Return [x, y] of the center of cell containing provided text 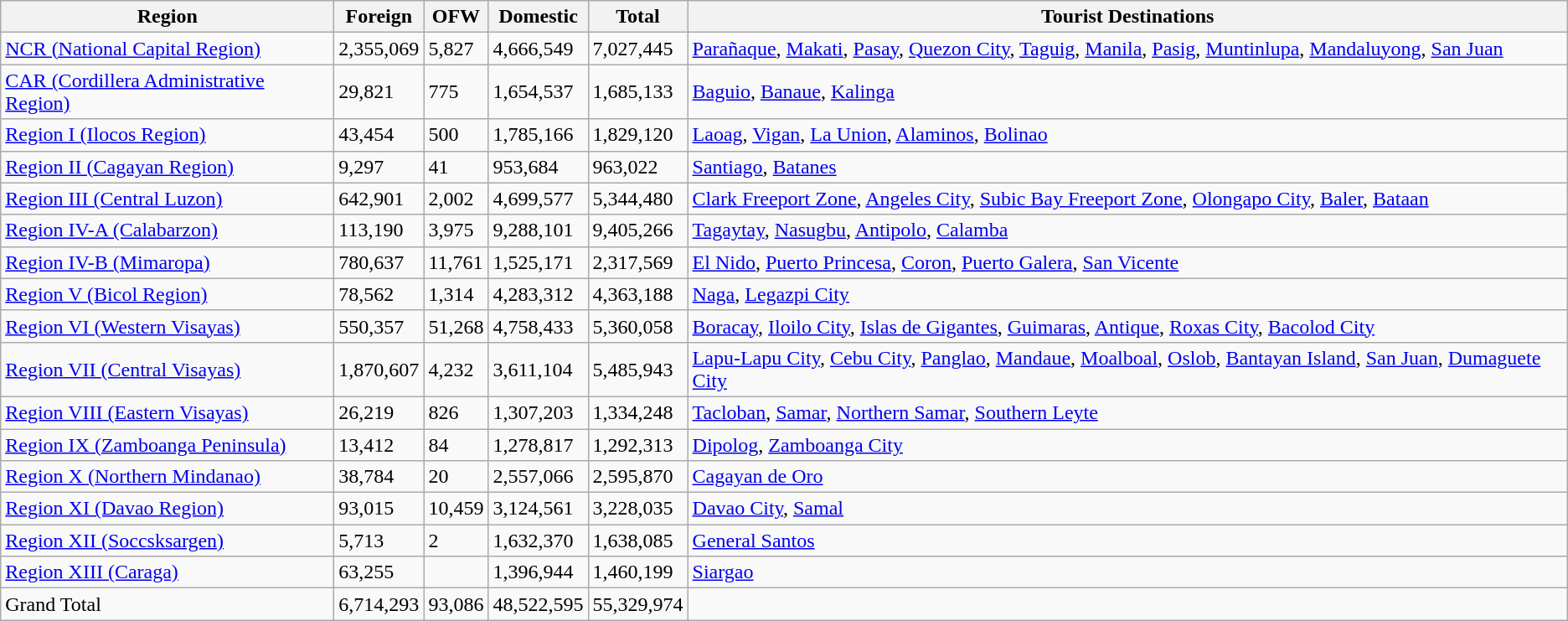
9,405,266 [638, 230]
93,015 [379, 509]
113,190 [379, 230]
1,314 [456, 294]
4,283,312 [538, 294]
5,827 [456, 49]
41 [456, 167]
Region III (Central Luzon) [168, 199]
2,595,870 [638, 477]
Region VI (Western Visayas) [168, 326]
Total [638, 17]
3,124,561 [538, 509]
1,292,313 [638, 445]
550,357 [379, 326]
4,699,577 [538, 199]
Naga, Legazpi City [1127, 294]
9,297 [379, 167]
Dipolog, Zamboanga City [1127, 445]
26,219 [379, 412]
84 [456, 445]
963,022 [638, 167]
5,485,943 [638, 369]
Region [168, 17]
93,086 [456, 604]
29,821 [379, 92]
2,557,066 [538, 477]
10,459 [456, 509]
5,713 [379, 541]
11,761 [456, 262]
Parañaque, Makati, Pasay, Quezon City, Taguig, Manila, Pasig, Muntinlupa, Mandaluyong, San Juan [1127, 49]
Region IV-B (Mimaropa) [168, 262]
38,784 [379, 477]
Domestic [538, 17]
NCR (National Capital Region) [168, 49]
2,317,569 [638, 262]
Region IV-A (Calabarzon) [168, 230]
13,412 [379, 445]
Region I (Ilocos Region) [168, 135]
Baguio, Banaue, Kalinga [1127, 92]
4,758,433 [538, 326]
Tourist Destinations [1127, 17]
1,525,171 [538, 262]
4,363,188 [638, 294]
General Santos [1127, 541]
Region XII (Soccsksargen) [168, 541]
Region X (Northern Mindanao) [168, 477]
43,454 [379, 135]
2,355,069 [379, 49]
Region VIII (Eastern Visayas) [168, 412]
3,611,104 [538, 369]
9,288,101 [538, 230]
Boracay, Iloilo City, Islas de Gigantes, Guimaras, Antique, Roxas City, Bacolod City [1127, 326]
Region V (Bicol Region) [168, 294]
1,829,120 [638, 135]
CAR (Cordillera Administrative Region) [168, 92]
1,460,199 [638, 572]
2,002 [456, 199]
3,228,035 [638, 509]
48,522,595 [538, 604]
1,334,248 [638, 412]
55,329,974 [638, 604]
Grand Total [168, 604]
Region XI (Davao Region) [168, 509]
OFW [456, 17]
780,637 [379, 262]
7,027,445 [638, 49]
1,632,370 [538, 541]
Tacloban, Samar, Northern Samar, Southern Leyte [1127, 412]
51,268 [456, 326]
4,232 [456, 369]
1,307,203 [538, 412]
El Nido, Puerto Princesa, Coron, Puerto Galera, San Vicente [1127, 262]
6,714,293 [379, 604]
Cagayan de Oro [1127, 477]
Laoag, Vigan, La Union, Alaminos, Bolinao [1127, 135]
Siargao [1127, 572]
Region XIII (Caraga) [168, 572]
Lapu-Lapu City, Cebu City, Panglao, Mandaue, Moalboal, Oslob, Bantayan Island, San Juan, Dumaguete City [1127, 369]
5,344,480 [638, 199]
Foreign [379, 17]
775 [456, 92]
20 [456, 477]
826 [456, 412]
5,360,058 [638, 326]
Tagaytay, Nasugbu, Antipolo, Calamba [1127, 230]
Region IX (Zamboanga Peninsula) [168, 445]
1,685,133 [638, 92]
1,638,085 [638, 541]
Davao City, Samal [1127, 509]
642,901 [379, 199]
1,870,607 [379, 369]
1,396,944 [538, 572]
Santiago, Batanes [1127, 167]
3,975 [456, 230]
63,255 [379, 572]
1,278,817 [538, 445]
2 [456, 541]
4,666,549 [538, 49]
78,562 [379, 294]
Region VII (Central Visayas) [168, 369]
1,785,166 [538, 135]
Clark Freeport Zone, Angeles City, Subic Bay Freeport Zone, Olongapo City, Baler, Bataan [1127, 199]
500 [456, 135]
Region II (Cagayan Region) [168, 167]
1,654,537 [538, 92]
953,684 [538, 167]
